Provide the [x, y] coordinate of the cell's center where the given text is located.  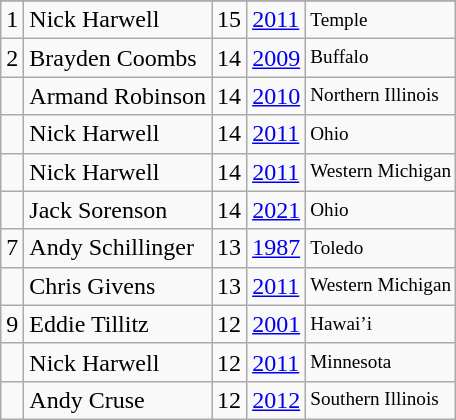
9 [12, 324]
1987 [276, 248]
7 [12, 248]
Southern Illinois [381, 400]
2010 [276, 96]
2021 [276, 210]
Armand Robinson [118, 96]
2012 [276, 400]
Toledo [381, 248]
Buffalo [381, 58]
Northern Illinois [381, 96]
2 [12, 58]
2009 [276, 58]
2001 [276, 324]
Minnesota [381, 362]
1 [12, 20]
15 [230, 20]
Eddie Tillitz [118, 324]
Brayden Coombs [118, 58]
Andy Schillinger [118, 248]
Jack Sorenson [118, 210]
Temple [381, 20]
Hawai’i [381, 324]
Chris Givens [118, 286]
Andy Cruse [118, 400]
